Detect which cell encompasses the target text, then output its [x, y] center coordinate. 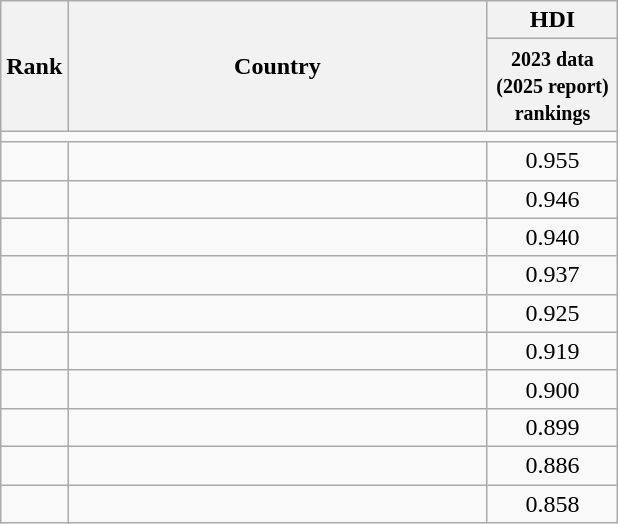
0.940 [552, 237]
0.858 [552, 503]
Country [278, 66]
Rank [34, 66]
0.955 [552, 161]
0.886 [552, 465]
2023 data (2025 report) rankings [552, 85]
0.937 [552, 275]
0.900 [552, 389]
0.919 [552, 351]
0.925 [552, 313]
0.899 [552, 427]
HDI [552, 20]
0.946 [552, 199]
